Identify which cell holds the provided text, then report its [X, Y] central coordinate. 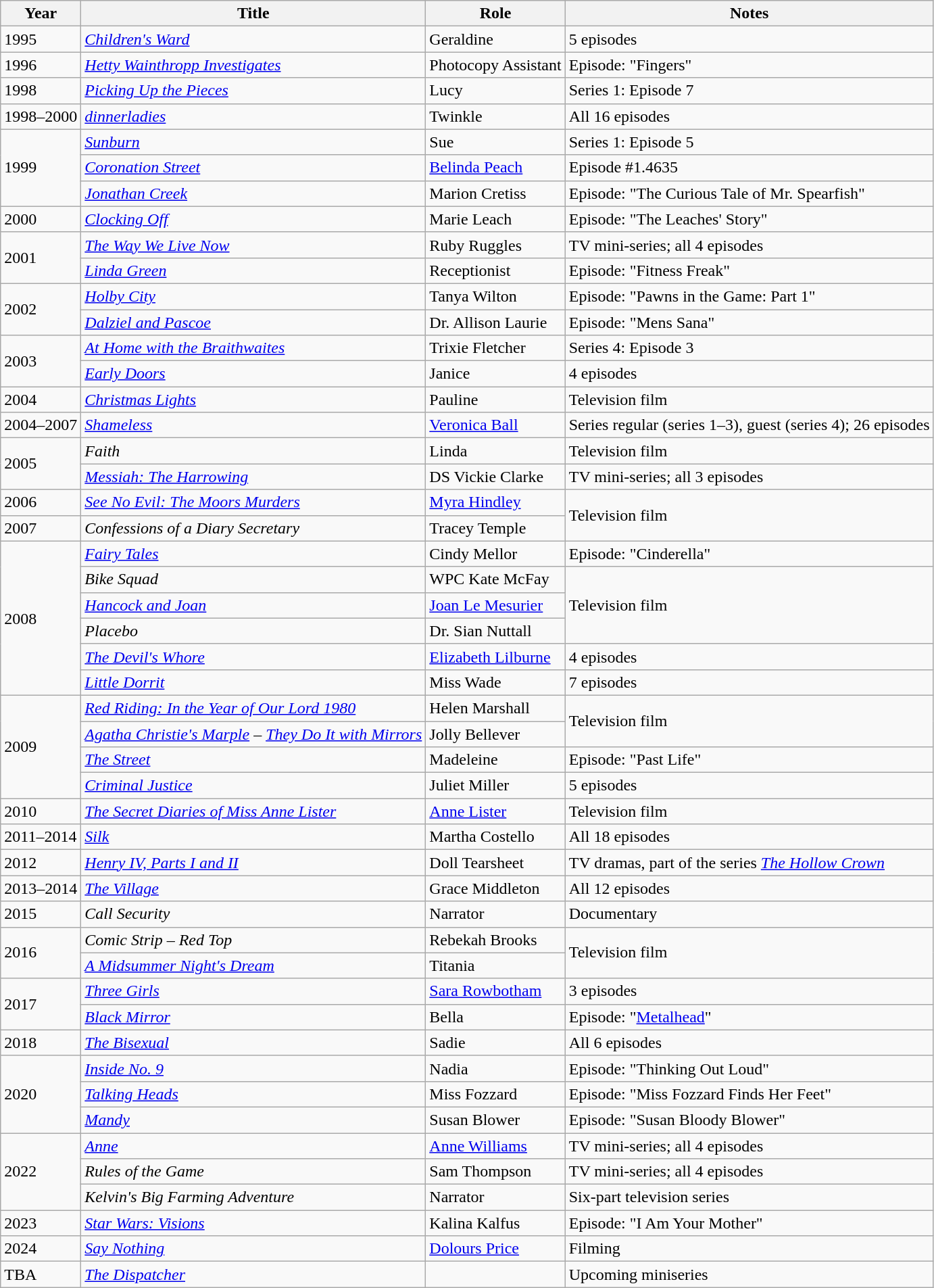
Hancock and Joan [253, 605]
Veronica Ball [495, 425]
Episode: "I Am Your Mother" [749, 1223]
2012 [41, 863]
WPC Kate McFay [495, 579]
Pauline [495, 400]
Red Riding: In the Year of Our Lord 1980 [253, 708]
2011–2014 [41, 837]
DS Vickie Clarke [495, 477]
Joan Le Mesurier [495, 605]
Episode: "Metalhead" [749, 1017]
Notes [749, 14]
Episode: "Fingers" [749, 65]
Talking Heads [253, 1094]
Episode: "Mens Sana" [749, 323]
Twinkle [495, 116]
Nadia [495, 1068]
Elizabeth Lilburne [495, 657]
See No Evil: The Moors Murders [253, 502]
2001 [41, 258]
Star Wars: Visions [253, 1223]
2017 [41, 1004]
Grace Middleton [495, 888]
Fairy Tales [253, 554]
Lucy [495, 91]
Episode: "Miss Fozzard Finds Her Feet" [749, 1094]
Henry IV, Parts I and II [253, 863]
2013–2014 [41, 888]
Coronation Street [253, 168]
Hetty Wainthropp Investigates [253, 65]
Dalziel and Pascoe [253, 323]
1995 [41, 39]
Episode: "Cinderella" [749, 554]
Juliet Miller [495, 786]
Placebo [253, 631]
Holby City [253, 296]
Children's Ward [253, 39]
Episode #1.4635 [749, 168]
2022 [41, 1172]
Belinda Peach [495, 168]
Upcoming miniseries [749, 1274]
Episode: "Thinking Out Loud" [749, 1068]
Sam Thompson [495, 1172]
3 episodes [749, 991]
Cindy Mellor [495, 554]
Tracey Temple [495, 528]
Role [495, 14]
Rules of the Game [253, 1172]
Mandy [253, 1120]
Filming [749, 1249]
2009 [41, 746]
Kalina Kalfus [495, 1223]
2002 [41, 309]
Geraldine [495, 39]
Tanya Wilton [495, 296]
Anne Williams [495, 1146]
1998 [41, 91]
Episode: "Pawns in the Game: Part 1" [749, 296]
Ruby Ruggles [495, 245]
Dolours Price [495, 1249]
All 16 episodes [749, 116]
Year [41, 14]
Silk [253, 837]
Linda Green [253, 270]
Series regular (series 1–3), guest (series 4); 26 episodes [749, 425]
Dr. Allison Laurie [495, 323]
Trixie Fletcher [495, 348]
Little Dorrit [253, 682]
Clocking Off [253, 219]
2003 [41, 361]
A Midsummer Night's Dream [253, 965]
Janice [495, 374]
The Devil's Whore [253, 657]
Documentary [749, 914]
The Way We Live Now [253, 245]
Sara Rowbotham [495, 991]
Black Mirror [253, 1017]
1998–2000 [41, 116]
Episode: "Fitness Freak" [749, 270]
Doll Tearsheet [495, 863]
1996 [41, 65]
Anne Lister [495, 811]
Rebekah Brooks [495, 940]
Miss Wade [495, 682]
Inside No. 9 [253, 1068]
Episode: "Past Life" [749, 760]
Jonathan Creek [253, 193]
2000 [41, 219]
Faith [253, 451]
Sue [495, 142]
Receptionist [495, 270]
2006 [41, 502]
Anne [253, 1146]
The Village [253, 888]
Bella [495, 1017]
Series 1: Episode 7 [749, 91]
At Home with the Braithwaites [253, 348]
1999 [41, 168]
Madeleine [495, 760]
2004–2007 [41, 425]
Criminal Justice [253, 786]
2016 [41, 953]
TBA [41, 1274]
The Secret Diaries of Miss Anne Lister [253, 811]
Susan Blower [495, 1120]
Myra Hindley [495, 502]
2015 [41, 914]
Episode: "The Leaches' Story" [749, 219]
Sunburn [253, 142]
Comic Strip – Red Top [253, 940]
2007 [41, 528]
Series 4: Episode 3 [749, 348]
Miss Fozzard [495, 1094]
Helen Marshall [495, 708]
Title [253, 14]
Confessions of a Diary Secretary [253, 528]
The Street [253, 760]
Picking Up the Pieces [253, 91]
All 18 episodes [749, 837]
2010 [41, 811]
Say Nothing [253, 1249]
Agatha Christie's Marple – They Do It with Mirrors [253, 734]
Christmas Lights [253, 400]
2023 [41, 1223]
TV dramas, part of the series The Hollow Crown [749, 863]
Linda [495, 451]
Three Girls [253, 991]
Jolly Bellever [495, 734]
Photocopy Assistant [495, 65]
Martha Costello [495, 837]
2018 [41, 1043]
Titania [495, 965]
2005 [41, 464]
The Bisexual [253, 1043]
The Dispatcher [253, 1274]
Call Security [253, 914]
Early Doors [253, 374]
Marion Cretiss [495, 193]
Shameless [253, 425]
Sadie [495, 1043]
Series 1: Episode 5 [749, 142]
Marie Leach [495, 219]
Bike Squad [253, 579]
7 episodes [749, 682]
2024 [41, 1249]
Six-part television series [749, 1197]
All 12 episodes [749, 888]
All 6 episodes [749, 1043]
Kelvin's Big Farming Adventure [253, 1197]
2008 [41, 618]
Messiah: The Harrowing [253, 477]
2020 [41, 1094]
Episode: "The Curious Tale of Mr. Spearfish" [749, 193]
Episode: "Susan Bloody Blower" [749, 1120]
TV mini-series; all 3 episodes [749, 477]
dinnerladies [253, 116]
Dr. Sian Nuttall [495, 631]
2004 [41, 400]
